Determine the [x, y] coordinate at the center of the cell enclosing the given text.  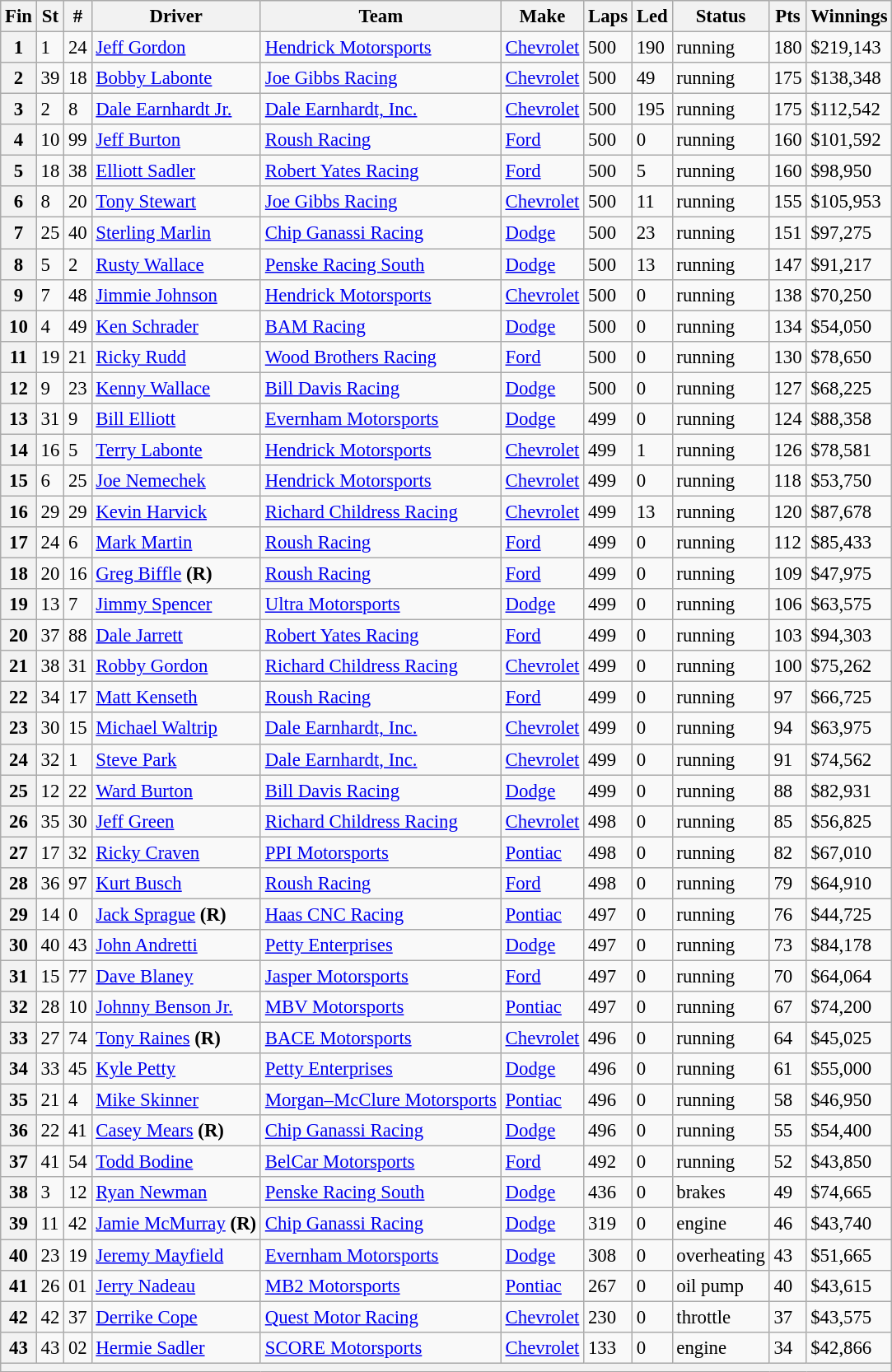
Pts [787, 16]
Dale Earnhardt Jr. [176, 110]
67 [787, 1007]
MB2 Motorsports [381, 1286]
64 [787, 1038]
82 [787, 852]
70 [787, 976]
$74,562 [849, 759]
$97,275 [849, 233]
Todd Bodine [176, 1162]
Jeff Gordon [176, 48]
155 [787, 202]
$44,725 [849, 914]
01 [77, 1286]
$56,825 [849, 821]
$63,975 [849, 729]
Elliott Sadler [176, 171]
$74,665 [849, 1193]
61 [787, 1069]
Robby Gordon [176, 666]
100 [787, 666]
$88,358 [849, 419]
$54,400 [849, 1131]
Kyle Petty [176, 1069]
$98,950 [849, 171]
Led [652, 16]
Morgan–McClure Motorsports [381, 1100]
Sterling Marlin [176, 233]
Steve Park [176, 759]
Jasper Motorsports [381, 976]
Rusty Wallace [176, 264]
BACE Motorsports [381, 1038]
94 [787, 729]
Greg Biffle (R) [176, 574]
St [49, 16]
133 [608, 1347]
Haas CNC Racing [381, 914]
319 [608, 1224]
Bill Elliott [176, 419]
$78,581 [849, 450]
Ward Burton [176, 791]
Make [542, 16]
Wood Brothers Racing [381, 357]
# [77, 16]
Joe Nemechek [176, 481]
$75,262 [849, 666]
$47,975 [849, 574]
$45,025 [849, 1038]
130 [787, 357]
103 [787, 636]
throttle [721, 1317]
BAM Racing [381, 326]
Driver [176, 16]
$42,866 [849, 1347]
Ricky Craven [176, 852]
109 [787, 574]
48 [77, 295]
$105,953 [849, 202]
Tony Raines (R) [176, 1038]
oil pump [721, 1286]
$43,740 [849, 1224]
$67,010 [849, 852]
$112,542 [849, 110]
106 [787, 604]
$82,931 [849, 791]
Jeremy Mayfield [176, 1255]
Matt Kenseth [176, 698]
Ricky Rudd [176, 357]
124 [787, 419]
Team [381, 16]
$43,615 [849, 1286]
Jimmie Johnson [176, 295]
77 [77, 976]
Laps [608, 16]
overheating [721, 1255]
190 [652, 48]
$55,000 [849, 1069]
Jimmy Spencer [176, 604]
99 [77, 140]
118 [787, 481]
180 [787, 48]
52 [787, 1162]
54 [77, 1162]
308 [608, 1255]
91 [787, 759]
Quest Motor Racing [381, 1317]
Kenny Wallace [176, 388]
$70,250 [849, 295]
195 [652, 110]
Michael Waltrip [176, 729]
Derrike Cope [176, 1317]
Dave Blaney [176, 976]
Hermie Sadler [176, 1347]
BelCar Motorsports [381, 1162]
Dale Jarrett [176, 636]
Johnny Benson Jr. [176, 1007]
brakes [721, 1193]
$94,303 [849, 636]
46 [787, 1224]
Status [721, 16]
$78,650 [849, 357]
134 [787, 326]
Tony Stewart [176, 202]
Kurt Busch [176, 884]
Jerry Nadeau [176, 1286]
Terry Labonte [176, 450]
74 [77, 1038]
120 [787, 511]
$51,665 [849, 1255]
436 [608, 1193]
MBV Motorsports [381, 1007]
$66,725 [849, 698]
Mark Martin [176, 543]
Jamie McMurray (R) [176, 1224]
Ultra Motorsports [381, 604]
PPI Motorsports [381, 852]
$74,200 [849, 1007]
John Andretti [176, 945]
147 [787, 264]
$138,348 [849, 78]
$91,217 [849, 264]
$87,678 [849, 511]
$63,575 [849, 604]
127 [787, 388]
55 [787, 1131]
$85,433 [849, 543]
Ken Schrader [176, 326]
73 [787, 945]
$54,050 [849, 326]
230 [608, 1317]
76 [787, 914]
$64,910 [849, 884]
$43,575 [849, 1317]
$219,143 [849, 48]
Bobby Labonte [176, 78]
Mike Skinner [176, 1100]
$101,592 [849, 140]
Casey Mears (R) [176, 1131]
267 [608, 1286]
02 [77, 1347]
Jeff Green [176, 821]
58 [787, 1100]
126 [787, 450]
$43,850 [849, 1162]
$84,178 [849, 945]
$68,225 [849, 388]
Fin [19, 16]
45 [77, 1069]
151 [787, 233]
Jack Sprague (R) [176, 914]
Ryan Newman [176, 1193]
Winnings [849, 16]
$64,064 [849, 976]
Jeff Burton [176, 140]
112 [787, 543]
SCORE Motorsports [381, 1347]
138 [787, 295]
$53,750 [849, 481]
$46,950 [849, 1100]
Kevin Harvick [176, 511]
492 [608, 1162]
79 [787, 884]
85 [787, 821]
